Output the [X, Y] coordinate of the center of the cell containing the given text.  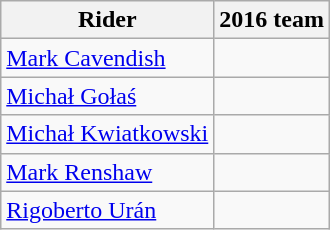
Rigoberto Urán [108, 210]
Mark Renshaw [108, 172]
Michał Gołaś [108, 96]
Rider [108, 20]
Michał Kwiatkowski [108, 134]
Mark Cavendish [108, 58]
2016 team [272, 20]
